Locate the cell with the specified text and output its [X, Y] center coordinate. 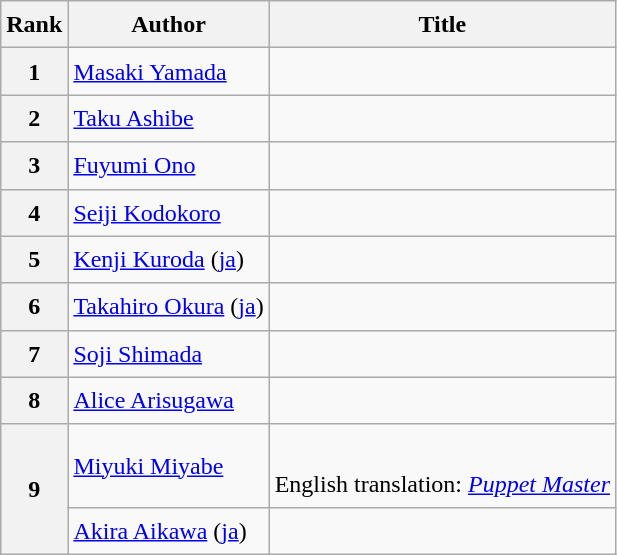
Rank [34, 24]
Taku Ashibe [168, 118]
9 [34, 489]
Akira Aikawa (ja) [168, 530]
Alice Arisugawa [168, 400]
7 [34, 354]
1 [34, 72]
6 [34, 306]
Soji Shimada [168, 354]
5 [34, 260]
English translation: Puppet Master [442, 466]
8 [34, 400]
Kenji Kuroda (ja) [168, 260]
Miyuki Miyabe [168, 466]
Author [168, 24]
Seiji Kodokoro [168, 212]
Fuyumi Ono [168, 166]
2 [34, 118]
4 [34, 212]
Masaki Yamada [168, 72]
Takahiro Okura (ja) [168, 306]
3 [34, 166]
Title [442, 24]
